Detect which cell encompasses the target text, then output its (X, Y) center coordinate. 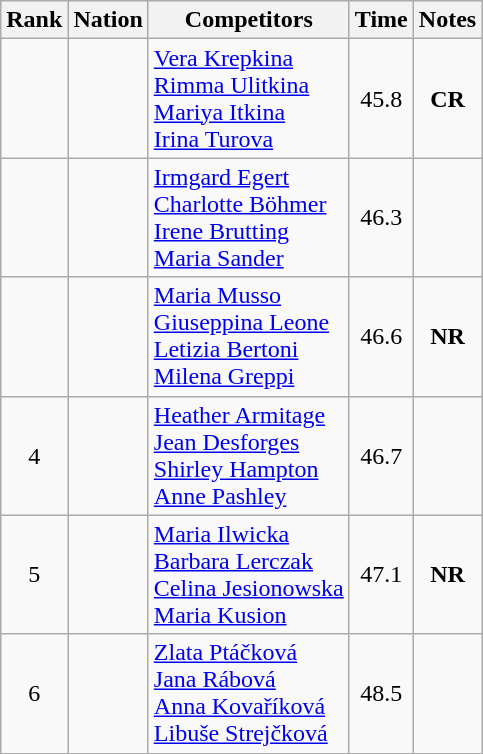
Notes (447, 20)
45.8 (381, 98)
Nation (108, 20)
6 (34, 694)
46.7 (381, 456)
46.3 (381, 218)
48.5 (381, 694)
Heather ArmitageJean DesforgesShirley HamptonAnne Pashley (248, 456)
CR (447, 98)
Zlata PtáčkováJana RábováAnna KovaříkováLibuše Strejčková (248, 694)
5 (34, 574)
Maria MussoGiuseppina LeoneLetizia BertoniMilena Greppi (248, 336)
Irmgard EgertCharlotte BöhmerIrene BruttingMaria Sander (248, 218)
Time (381, 20)
Competitors (248, 20)
4 (34, 456)
Vera KrepkinaRimma UlitkinaMariya ItkinaIrina Turova (248, 98)
Rank (34, 20)
47.1 (381, 574)
Maria IlwickaBarbara LerczakCelina JesionowskaMaria Kusion (248, 574)
46.6 (381, 336)
